Output the [x, y] coordinate of the center of the cell containing the given text.  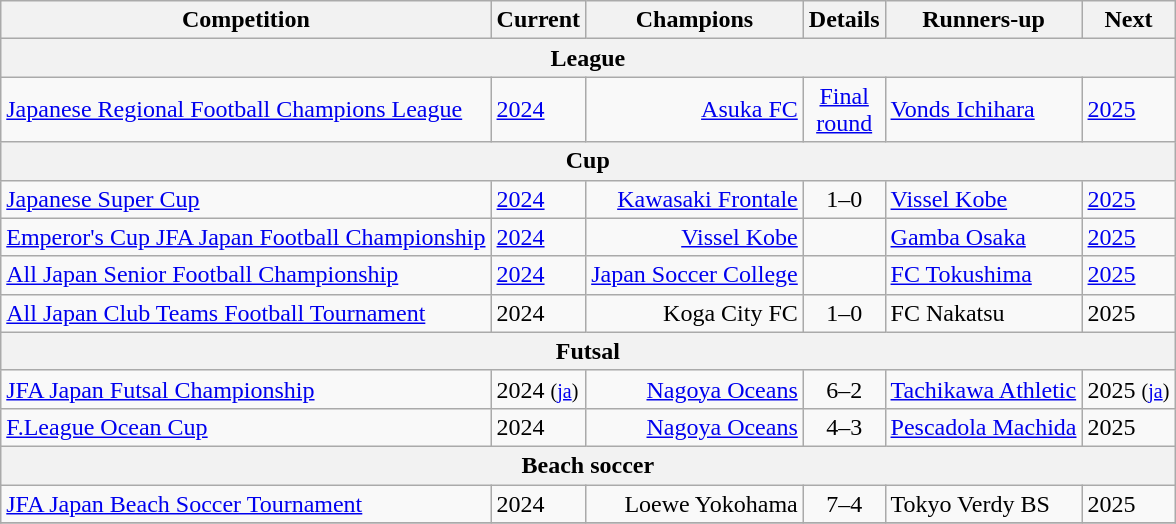
4–3 [844, 427]
Current [538, 20]
Emperor's Cup JFA Japan Football Championship [246, 237]
Asuka FC [695, 110]
Champions [695, 20]
JFA Japan Futsal Championship [246, 389]
Details [844, 20]
Gamba Osaka [984, 237]
FC Nakatsu [984, 313]
Next [1128, 20]
JFA Japan Beach Soccer Tournament [246, 503]
Futsal [588, 351]
Runners-up [984, 20]
League [588, 58]
F.League Ocean Cup [246, 427]
Loewe Yokohama [695, 503]
Cup [588, 161]
All Japan Club Teams Football Tournament [246, 313]
Tachikawa Athletic [984, 389]
6–2 [844, 389]
Finalround [844, 110]
Competition [246, 20]
Koga City FC [695, 313]
Beach soccer [588, 465]
Japan Soccer College [695, 275]
2025 (ja) [1128, 389]
Japanese Regional Football Champions League [246, 110]
Pescadola Machida [984, 427]
Tokyo Verdy BS [984, 503]
All Japan Senior Football Championship [246, 275]
2024 (ja) [538, 389]
Vonds Ichihara [984, 110]
7–4 [844, 503]
Kawasaki Frontale [695, 199]
Japanese Super Cup [246, 199]
FC Tokushima [984, 275]
